Pinpoint the cell where the given text exists, returning its (x, y) midpoint coordinate. 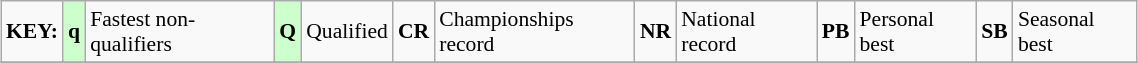
Championships record (534, 32)
PB (836, 32)
Seasonal best (1075, 32)
Personal best (916, 32)
KEY: (32, 32)
Fastest non-qualifiers (180, 32)
NR (656, 32)
q (74, 32)
SB (994, 32)
Q (288, 32)
National record (746, 32)
CR (414, 32)
Qualified (347, 32)
